Identify which cell holds the provided text, then report its (x, y) central coordinate. 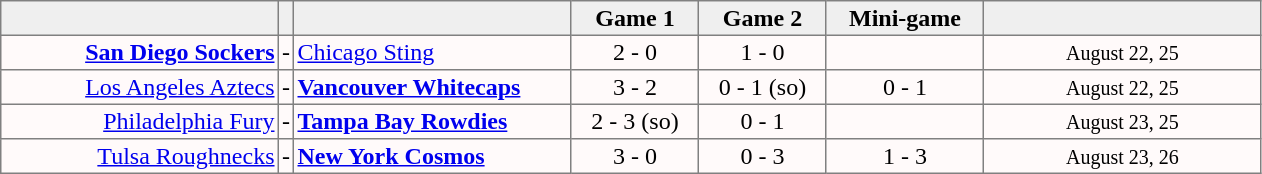
Game 1 (635, 18)
Game 2 (763, 18)
1 - 0 (763, 52)
3 - 2 (635, 87)
August 23, 25 (1123, 121)
New York Cosmos (433, 156)
Los Angeles Aztecs (140, 87)
1 - 3 (905, 156)
August 23, 26 (1123, 156)
San Diego Sockers (140, 52)
Vancouver Whitecaps (433, 87)
0 - 3 (763, 156)
Philadelphia Fury (140, 121)
Mini-game (905, 18)
Chicago Sting (433, 52)
Tulsa Roughnecks (140, 156)
2 - 0 (635, 52)
2 - 3 (so) (635, 121)
3 - 0 (635, 156)
0 - 1 (so) (763, 87)
Tampa Bay Rowdies (433, 121)
